Scan for the cell matching the given text and deliver its (x, y) coordinate at center. 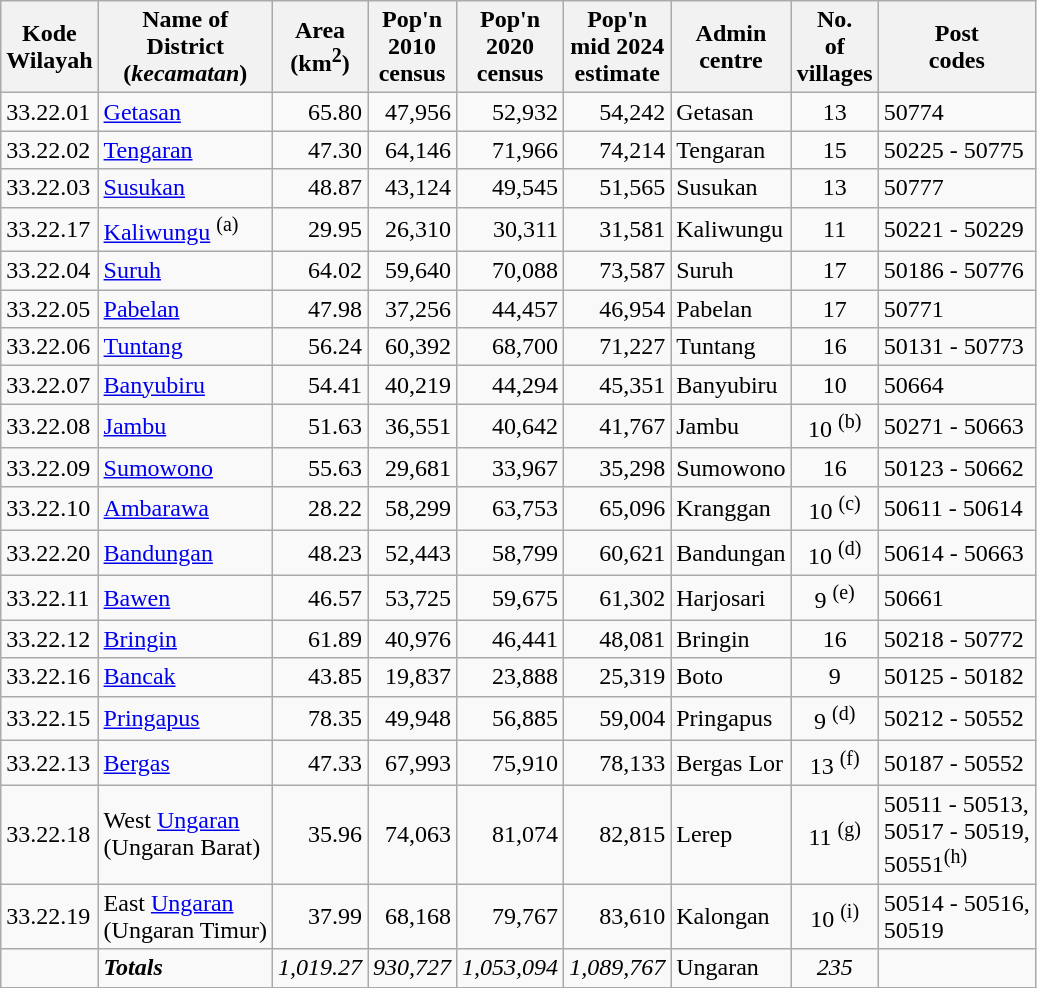
47.98 (320, 309)
Bawen (185, 598)
33.22.03 (50, 188)
47.33 (320, 764)
45,351 (618, 385)
15 (834, 150)
10 (b) (834, 426)
73,587 (618, 271)
9 (e) (834, 598)
74,214 (618, 150)
43,124 (412, 188)
50271 - 50663 (956, 426)
33.22.02 (50, 150)
50125 - 50182 (956, 677)
930,727 (412, 968)
Area (km2) (320, 47)
83,610 (618, 916)
59,004 (618, 718)
50131 - 50773 (956, 347)
33.22.18 (50, 834)
Pop'n2020census (510, 47)
26,310 (412, 230)
71,966 (510, 150)
44,294 (510, 385)
33.22.15 (50, 718)
61.89 (320, 639)
35,298 (618, 467)
Postcodes (956, 47)
Kode Wilayah (50, 47)
Ungaran (731, 968)
33.22.13 (50, 764)
50514 - 50516,50519 (956, 916)
28.22 (320, 508)
1,019.27 (320, 968)
No.ofvillages (834, 47)
48.23 (320, 554)
41,767 (618, 426)
58,799 (510, 554)
Kaliwungu (731, 230)
Bergas Lor (731, 764)
50614 - 50663 (956, 554)
50123 - 50662 (956, 467)
10 (d) (834, 554)
82,815 (618, 834)
Bergas (185, 764)
50186 - 50776 (956, 271)
56,885 (510, 718)
9 (d) (834, 718)
33.22.04 (50, 271)
44,457 (510, 309)
50225 - 50775 (956, 150)
50777 (956, 188)
11 (g) (834, 834)
37,256 (412, 309)
46.57 (320, 598)
1,053,094 (510, 968)
Ambarawa (185, 508)
65.80 (320, 112)
Name ofDistrict(kecamatan) (185, 47)
64,146 (412, 150)
47.30 (320, 150)
78,133 (618, 764)
33.22.19 (50, 916)
47,956 (412, 112)
50661 (956, 598)
50771 (956, 309)
10 (c) (834, 508)
33.22.16 (50, 677)
61,302 (618, 598)
33.22.10 (50, 508)
9 (834, 677)
54.41 (320, 385)
Pop'n2010census (412, 47)
33.22.09 (50, 467)
37.99 (320, 916)
50511 - 50513,50517 - 50519, 50551(h) (956, 834)
33.22.07 (50, 385)
Kaliwungu (a) (185, 230)
Totals (185, 968)
36,551 (412, 426)
48,081 (618, 639)
59,675 (510, 598)
58,299 (412, 508)
71,227 (618, 347)
33.22.12 (50, 639)
55.63 (320, 467)
Boto (731, 677)
49,948 (412, 718)
70,088 (510, 271)
74,063 (412, 834)
49,545 (510, 188)
11 (834, 230)
33.22.08 (50, 426)
40,642 (510, 426)
64.02 (320, 271)
52,932 (510, 112)
52,443 (412, 554)
235 (834, 968)
13 (f) (834, 764)
1,089,767 (618, 968)
33.22.01 (50, 112)
50221 - 50229 (956, 230)
East Ungaran (Ungaran Timur) (185, 916)
50774 (956, 112)
Admincentre (731, 47)
33.22.05 (50, 309)
56.24 (320, 347)
33.22.11 (50, 598)
60,392 (412, 347)
46,441 (510, 639)
30,311 (510, 230)
60,621 (618, 554)
53,725 (412, 598)
29.95 (320, 230)
Kalongan (731, 916)
10 (834, 385)
Bancak (185, 677)
33.22.20 (50, 554)
79,767 (510, 916)
51.63 (320, 426)
54,242 (618, 112)
33.22.17 (50, 230)
Kranggan (731, 508)
67,993 (412, 764)
19,837 (412, 677)
68,168 (412, 916)
43.85 (320, 677)
25,319 (618, 677)
51,565 (618, 188)
35.96 (320, 834)
78.35 (320, 718)
23,888 (510, 677)
40,976 (412, 639)
50218 - 50772 (956, 639)
Harjosari (731, 598)
10 (i) (834, 916)
40,219 (412, 385)
63,753 (510, 508)
81,074 (510, 834)
68,700 (510, 347)
Pop'nmid 2024 estimate (618, 47)
50212 - 50552 (956, 718)
50664 (956, 385)
46,954 (618, 309)
33.22.06 (50, 347)
West Ungaran (Ungaran Barat) (185, 834)
75,910 (510, 764)
48.87 (320, 188)
31,581 (618, 230)
Lerep (731, 834)
59,640 (412, 271)
65,096 (618, 508)
33,967 (510, 467)
50187 - 50552 (956, 764)
29,681 (412, 467)
50611 - 50614 (956, 508)
